Search for the cell housing the specified text and yield its (X, Y) center coordinate. 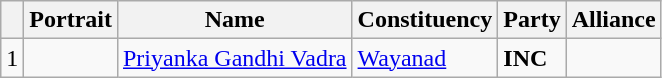
Wayanad (425, 58)
Portrait (71, 20)
1 (12, 58)
Constituency (425, 20)
Priyanka Gandhi Vadra (234, 58)
Alliance (614, 20)
Party (532, 20)
Name (234, 20)
INC (532, 58)
